Output the (x, y) coordinate of the center of the cell containing the given text.  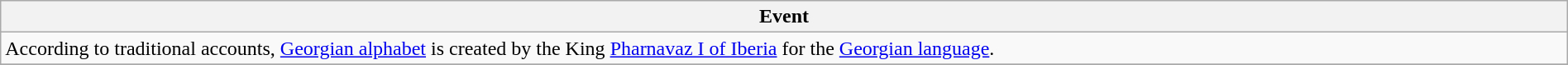
Event (784, 17)
According to traditional accounts, Georgian alphabet is created by the King Pharnavaz I of Iberia for the Georgian language. (784, 48)
